From the cell containing the given text, extract its center point as [X, Y] coordinate. 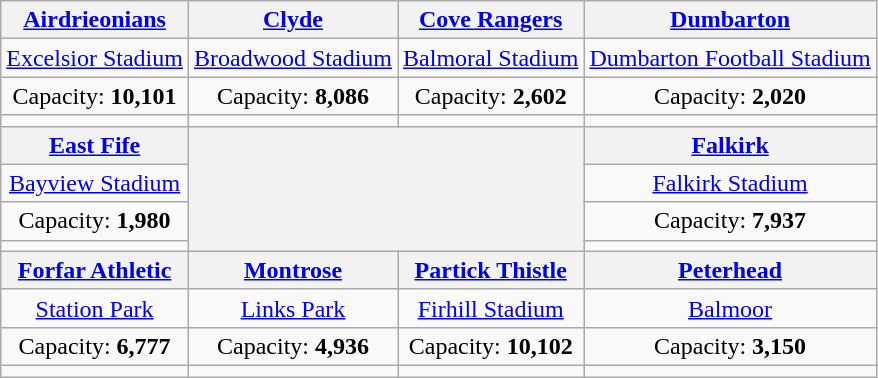
Links Park [292, 308]
Clyde [292, 20]
Falkirk [730, 145]
Forfar Athletic [95, 270]
Dumbarton Football Stadium [730, 58]
Capacity: 2,020 [730, 96]
Falkirk Stadium [730, 183]
Capacity: 10,101 [95, 96]
Station Park [95, 308]
Capacity: 4,936 [292, 346]
Capacity: 3,150 [730, 346]
Capacity: 7,937 [730, 221]
Partick Thistle [491, 270]
East Fife [95, 145]
Airdrieonians [95, 20]
Balmoral Stadium [491, 58]
Capacity: 6,777 [95, 346]
Excelsior Stadium [95, 58]
Capacity: 1,980 [95, 221]
Balmoor [730, 308]
Broadwood Stadium [292, 58]
Capacity: 8,086 [292, 96]
Capacity: 2,602 [491, 96]
Peterhead [730, 270]
Dumbarton [730, 20]
Firhill Stadium [491, 308]
Montrose [292, 270]
Capacity: 10,102 [491, 346]
Cove Rangers [491, 20]
Bayview Stadium [95, 183]
